Locate the cell with the specified text and output its [X, Y] center coordinate. 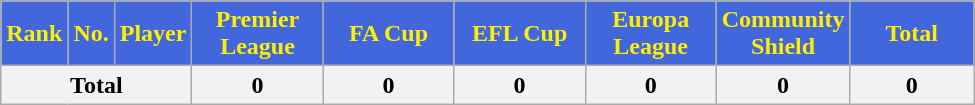
Premier League [258, 34]
Player [153, 34]
Rank [34, 34]
Europa League [650, 34]
FA Cup [388, 34]
EFL Cup [520, 34]
No. [91, 34]
Community Shield [783, 34]
